Find where the given text appears and provide that cell's center as (x, y) coordinate. 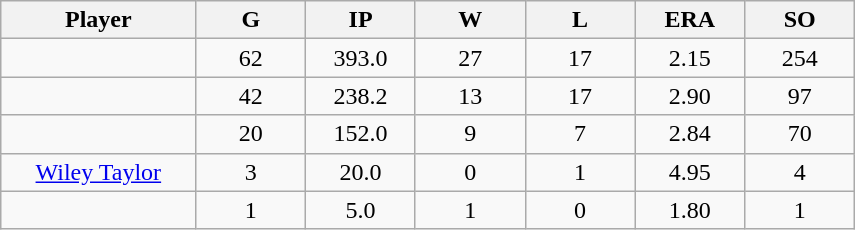
13 (470, 96)
20 (251, 134)
2.84 (690, 134)
254 (800, 58)
27 (470, 58)
20.0 (361, 172)
2.90 (690, 96)
2.15 (690, 58)
97 (800, 96)
4.95 (690, 172)
5.0 (361, 210)
238.2 (361, 96)
ERA (690, 20)
4 (800, 172)
IP (361, 20)
70 (800, 134)
W (470, 20)
152.0 (361, 134)
G (251, 20)
Player (98, 20)
3 (251, 172)
1.80 (690, 210)
Wiley Taylor (98, 172)
L (580, 20)
393.0 (361, 58)
7 (580, 134)
62 (251, 58)
SO (800, 20)
42 (251, 96)
9 (470, 134)
